Provide the [x, y] coordinate of the cell's center where the given text is located.  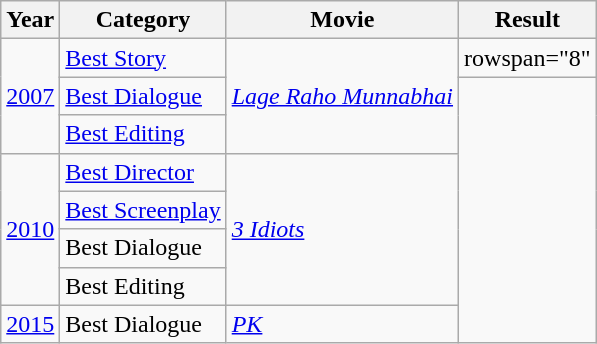
Movie [342, 20]
2015 [30, 324]
Best Story [143, 58]
Category [143, 20]
3 Idiots [342, 229]
Best Director [143, 172]
rowspan="8" [528, 58]
Year [30, 20]
PK [342, 324]
Result [528, 20]
Lage Raho Munnabhai [342, 96]
2010 [30, 229]
2007 [30, 96]
Best Screenplay [143, 210]
